For the text-containing cell, return its midpoint in (x, y) coordinate format. 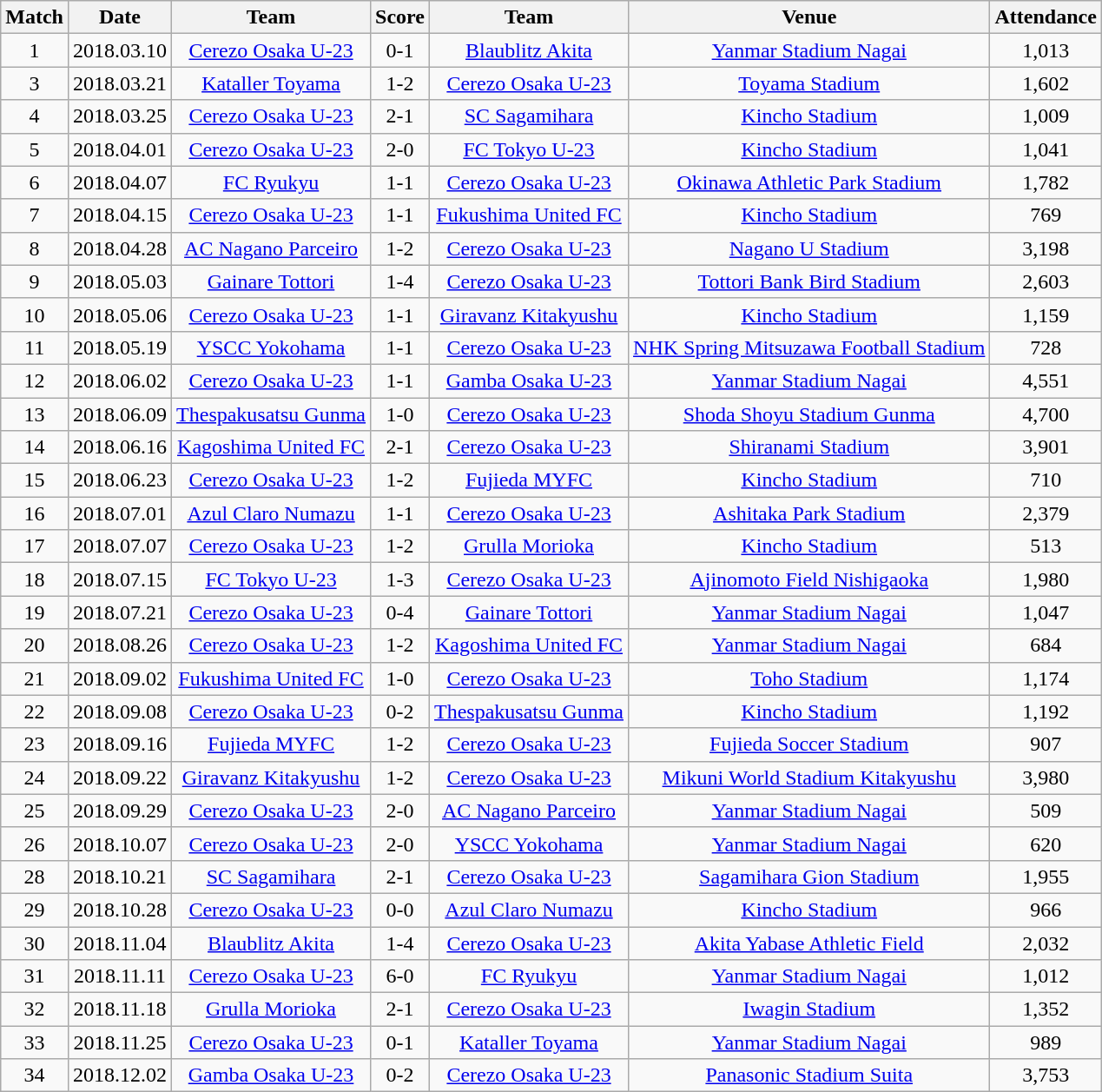
6-0 (400, 976)
19 (35, 612)
1,602 (1046, 83)
Nagano U Stadium (809, 248)
Shiranami Stadium (809, 447)
4,551 (1046, 381)
7 (35, 215)
509 (1046, 811)
1-3 (400, 579)
2018.09.16 (120, 745)
2018.11.25 (120, 1042)
2018.06.23 (120, 480)
0-4 (400, 612)
2018.03.21 (120, 83)
Score (400, 17)
1,174 (1046, 678)
2018.04.15 (120, 215)
2018.03.10 (120, 50)
Toho Stadium (809, 678)
710 (1046, 480)
2018.09.02 (120, 678)
15 (35, 480)
2018.07.01 (120, 513)
2018.12.02 (120, 1075)
1,782 (1046, 182)
2018.07.07 (120, 546)
2018.11.11 (120, 976)
Shoda Shoyu Stadium Gunma (809, 414)
1,013 (1046, 50)
Date (120, 17)
1,955 (1046, 877)
23 (35, 745)
684 (1046, 645)
20 (35, 645)
5 (35, 149)
3 (35, 83)
3,753 (1046, 1075)
Akita Yabase Athletic Field (809, 943)
18 (35, 579)
2018.04.07 (120, 182)
989 (1046, 1042)
1,159 (1046, 314)
22 (35, 711)
Panasonic Stadium Suita (809, 1075)
2018.05.06 (120, 314)
Ajinomoto Field Nishigaoka (809, 579)
1,352 (1046, 1009)
Okinawa Athletic Park Stadium (809, 182)
6 (35, 182)
2018.09.08 (120, 711)
1,192 (1046, 711)
2018.06.16 (120, 447)
2018.07.21 (120, 612)
Fujieda Soccer Stadium (809, 745)
4,700 (1046, 414)
2018.06.02 (120, 381)
21 (35, 678)
Toyama Stadium (809, 83)
28 (35, 877)
25 (35, 811)
24 (35, 778)
2,032 (1046, 943)
2018.03.25 (120, 116)
2018.06.09 (120, 414)
9 (35, 281)
1,012 (1046, 976)
2,603 (1046, 281)
30 (35, 943)
34 (35, 1075)
2018.08.26 (120, 645)
2018.10.28 (120, 910)
Attendance (1046, 17)
3,980 (1046, 778)
Mikuni World Stadium Kitakyushu (809, 778)
Match (35, 17)
2018.09.29 (120, 811)
Tottori Bank Bird Stadium (809, 281)
Sagamihara Gion Stadium (809, 877)
33 (35, 1042)
2018.11.04 (120, 943)
10 (35, 314)
1,980 (1046, 579)
2018.07.15 (120, 579)
4 (35, 116)
1 (35, 50)
0-0 (400, 910)
17 (35, 546)
2018.04.01 (120, 149)
16 (35, 513)
2018.11.18 (120, 1009)
26 (35, 844)
1,009 (1046, 116)
1,047 (1046, 612)
2018.09.22 (120, 778)
2,379 (1046, 513)
1,041 (1046, 149)
Venue (809, 17)
2018.10.21 (120, 877)
8 (35, 248)
2018.05.19 (120, 347)
NHK Spring Mitsuzawa Football Stadium (809, 347)
966 (1046, 910)
620 (1046, 844)
Ashitaka Park Stadium (809, 513)
11 (35, 347)
728 (1046, 347)
907 (1046, 745)
14 (35, 447)
31 (35, 976)
2018.04.28 (120, 248)
2018.05.03 (120, 281)
3,901 (1046, 447)
32 (35, 1009)
769 (1046, 215)
12 (35, 381)
13 (35, 414)
29 (35, 910)
513 (1046, 546)
3,198 (1046, 248)
Iwagin Stadium (809, 1009)
2018.10.07 (120, 844)
